Identify which cell holds the provided text, then report its [X, Y] central coordinate. 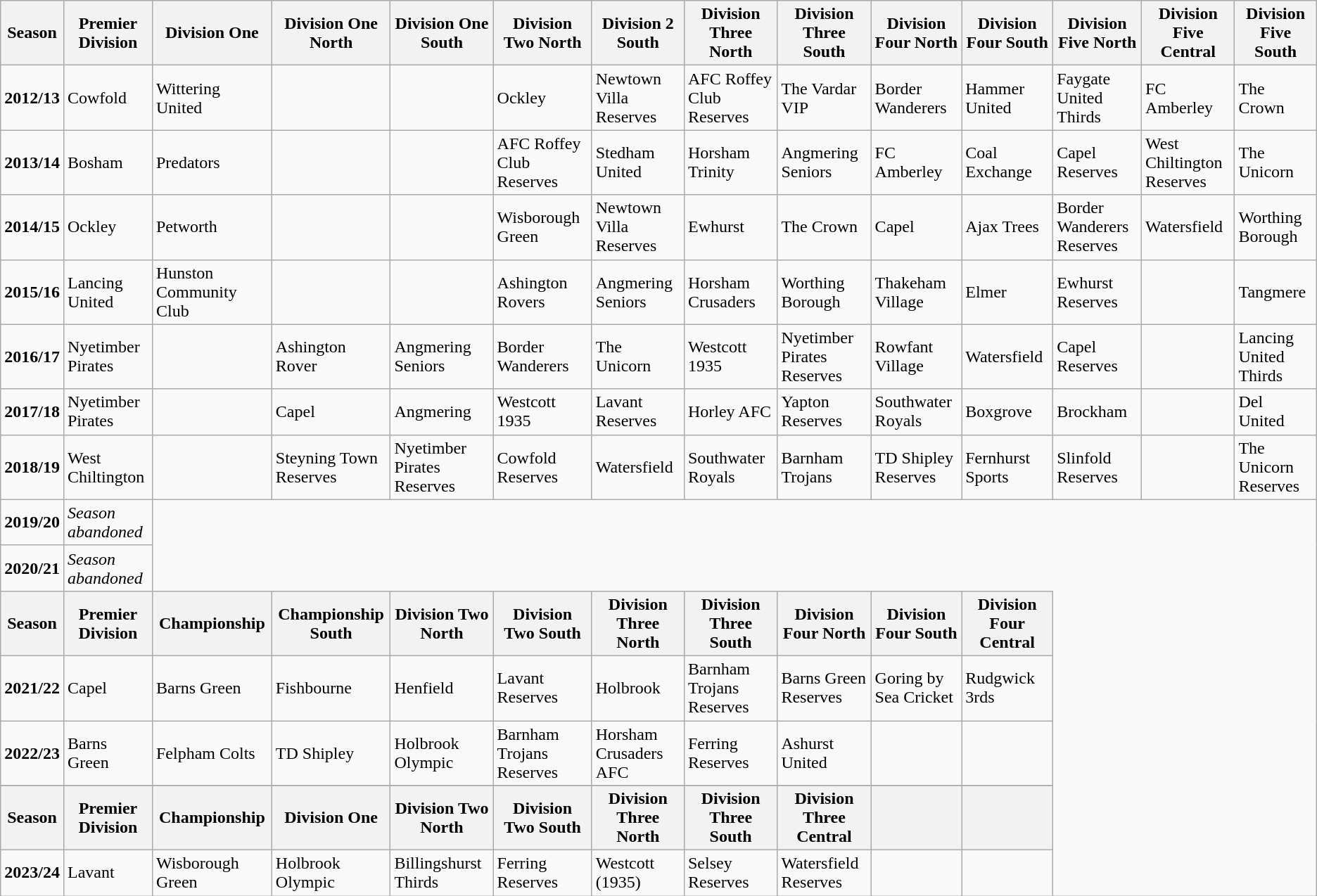
TD Shipley Reserves [916, 467]
Brockham [1097, 412]
2023/24 [32, 873]
Coal Exchange [1007, 162]
Watersfield Reserves [825, 873]
Rudgwick 3rds [1007, 688]
Division Five North [1097, 33]
Angmering [442, 412]
Holbrook [637, 688]
Division 2 South [637, 33]
Petworth [212, 227]
Predators [212, 162]
Hammer United [1007, 98]
Lavant [108, 873]
2022/23 [32, 753]
The Unicorn Reserves [1275, 467]
Del United [1275, 412]
Fishbourne [331, 688]
Horsham Crusaders [730, 292]
Rowfant Village [916, 357]
Division Five South [1275, 33]
Fernhurst Sports [1007, 467]
The Vardar VIP [825, 98]
Westcott (1935) [637, 873]
Division Five Central [1188, 33]
Slinfold Reserves [1097, 467]
West Chiltington [108, 467]
Barns Green Reserves [825, 688]
Hunston Community Club [212, 292]
2021/22 [32, 688]
2019/20 [32, 522]
Yapton Reserves [825, 412]
2014/15 [32, 227]
Ashington Rovers [542, 292]
Horley AFC [730, 412]
Thakeham Village [916, 292]
Ashurst United [825, 753]
Division Four Central [1007, 623]
2017/18 [32, 412]
Ashington Rover [331, 357]
Horsham Trinity [730, 162]
Cowfold [108, 98]
2016/17 [32, 357]
2018/19 [32, 467]
Ajax Trees [1007, 227]
Ewhurst [730, 227]
2012/13 [32, 98]
Faygate United Thirds [1097, 98]
Billingshurst Thirds [442, 873]
Division One South [442, 33]
Goring by Sea Cricket [916, 688]
Ewhurst Reserves [1097, 292]
Steyning Town Reserves [331, 467]
Elmer [1007, 292]
Selsey Reserves [730, 873]
Henfield [442, 688]
Wittering United [212, 98]
Barnham Trojans [825, 467]
West Chiltington Reserves [1188, 162]
2020/21 [32, 568]
Stedham United [637, 162]
Felpham Colts [212, 753]
Lancing United Thirds [1275, 357]
2013/14 [32, 162]
Horsham Crusaders AFC [637, 753]
2015/16 [32, 292]
Lancing United [108, 292]
Boxgrove [1007, 412]
Bosham [108, 162]
Division One North [331, 33]
Cowfold Reserves [542, 467]
Championship South [331, 623]
Border Wanderers Reserves [1097, 227]
Tangmere [1275, 292]
Division Three Central [825, 818]
TD Shipley [331, 753]
